Determine the [X, Y] coordinate at the center of the cell enclosing the given text.  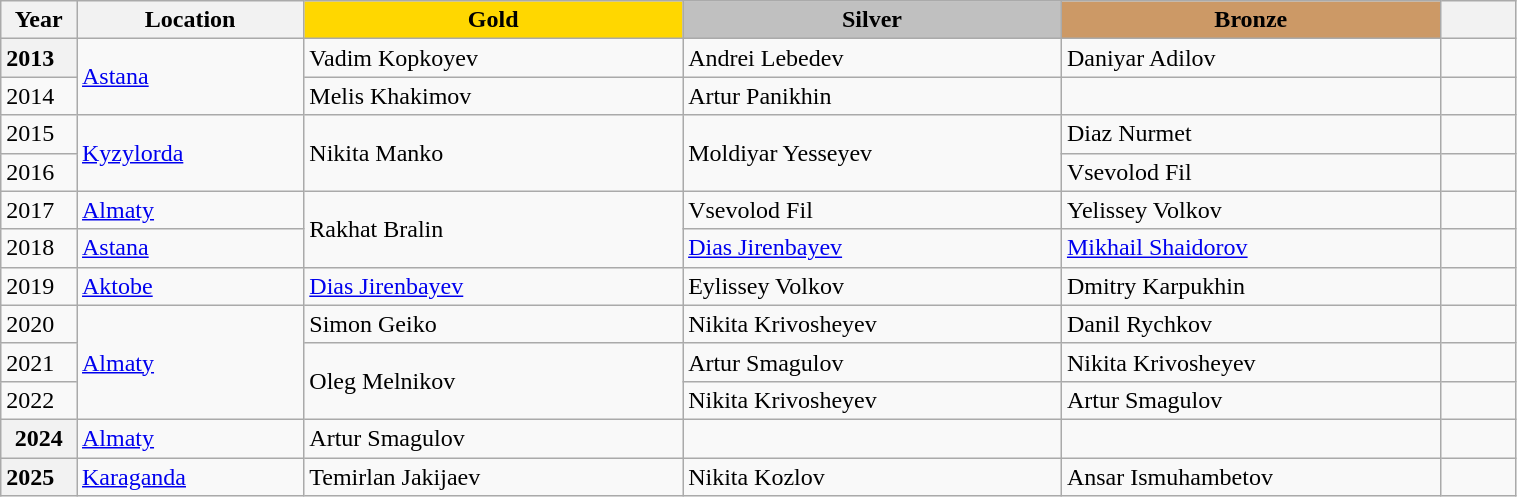
Daniyar Adilov [1250, 58]
Dmitry Karpukhin [1250, 286]
Karaganda [190, 477]
Location [190, 20]
Bronze [1250, 20]
Melis Khakimov [494, 96]
2018 [39, 248]
2015 [39, 134]
Temirlan Jakijaev [494, 477]
Mikhail Shaidorov [1250, 248]
Silver [872, 20]
2016 [39, 172]
Nikita Kozlov [872, 477]
2022 [39, 400]
2019 [39, 286]
2020 [39, 324]
2014 [39, 96]
Diaz Nurmet [1250, 134]
2021 [39, 362]
Simon Geiko [494, 324]
Oleg Melnikov [494, 381]
2024 [39, 438]
Nikita Manko [494, 153]
Vadim Kopkoyev [494, 58]
2013 [39, 58]
Andrei Lebedev [872, 58]
Rakhat Bralin [494, 229]
Yelissey Volkov [1250, 210]
Eylissey Volkov [872, 286]
Ansar Ismuhambetov [1250, 477]
2025 [39, 477]
2017 [39, 210]
Artur Panikhin [872, 96]
Aktobe [190, 286]
Moldiyar Yesseyev [872, 153]
Kyzylorda [190, 153]
Gold [494, 20]
Danil Rychkov [1250, 324]
Year [39, 20]
